Return (x, y) of the center of cell containing provided text 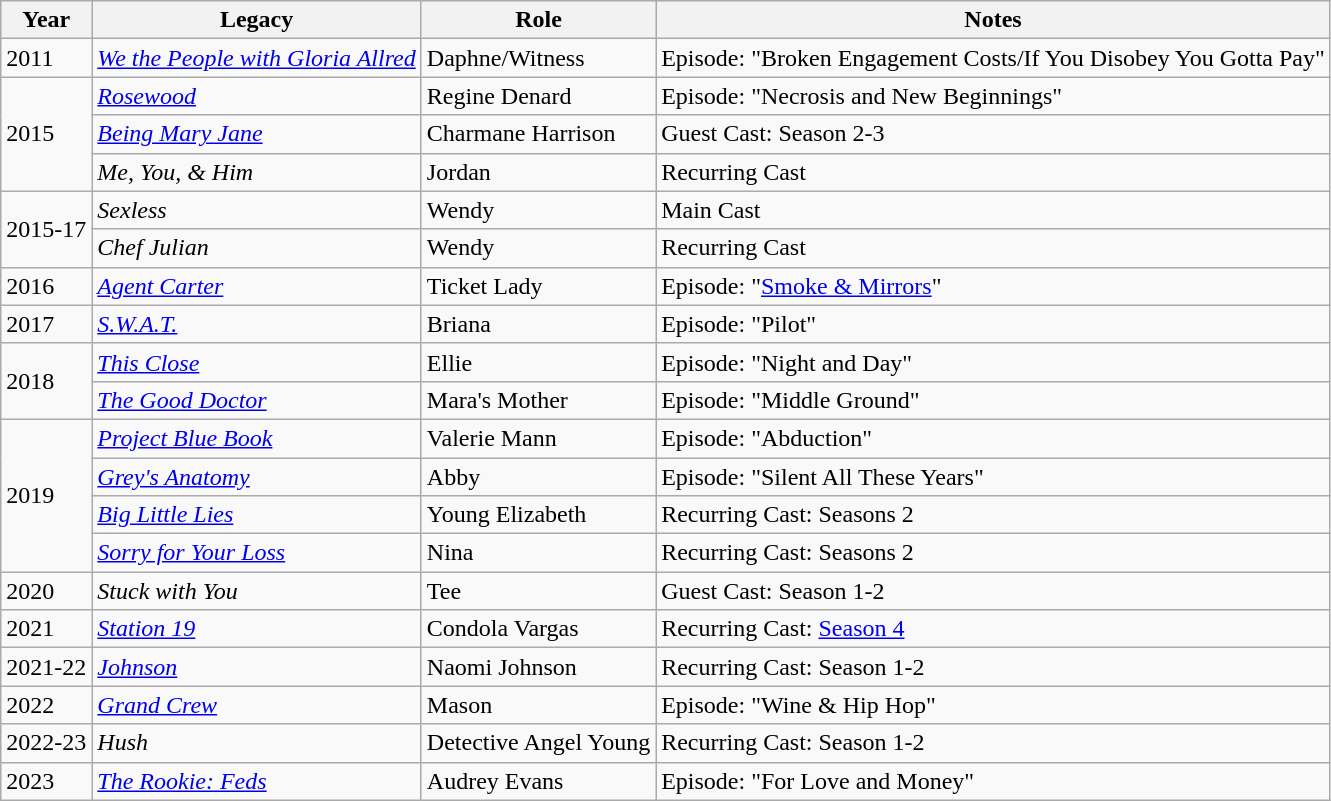
2022-23 (46, 743)
2015-17 (46, 229)
Episode: "Abduction" (994, 438)
Briana (538, 324)
Episode: "Smoke & Mirrors" (994, 286)
2022 (46, 705)
Year (46, 20)
This Close (256, 362)
Agent Carter (256, 286)
Episode: "Necrosis and New Beginnings" (994, 96)
Grey's Anatomy (256, 477)
Episode: "Broken Engagement Costs/If You Disobey You Gotta Pay" (994, 58)
2011 (46, 58)
Main Cast (994, 210)
We the People with Gloria Allred (256, 58)
2020 (46, 591)
Regine Denard (538, 96)
Hush (256, 743)
Tee (538, 591)
Audrey Evans (538, 781)
Young Elizabeth (538, 515)
Ticket Lady (538, 286)
Episode: "Pilot" (994, 324)
The Rookie: Feds (256, 781)
Being Mary Jane (256, 134)
Episode: "For Love and Money" (994, 781)
Mason (538, 705)
Mara's Mother (538, 400)
2019 (46, 495)
The Good Doctor (256, 400)
2021-22 (46, 667)
Jordan (538, 172)
2017 (46, 324)
Detective Angel Young (538, 743)
Episode: "Wine & Hip Hop" (994, 705)
2015 (46, 134)
Grand Crew (256, 705)
Rosewood (256, 96)
Legacy (256, 20)
Episode: "Night and Day" (994, 362)
2018 (46, 381)
Charmane Harrison (538, 134)
S.W.A.T. (256, 324)
Notes (994, 20)
Abby (538, 477)
Naomi Johnson (538, 667)
Johnson (256, 667)
2021 (46, 629)
2023 (46, 781)
Guest Cast: Season 2-3 (994, 134)
Sexless (256, 210)
Guest Cast: Season 1-2 (994, 591)
Me, You, & Him (256, 172)
Role (538, 20)
Project Blue Book (256, 438)
Episode: "Middle Ground" (994, 400)
Valerie Mann (538, 438)
2016 (46, 286)
Ellie (538, 362)
Daphne/Witness (538, 58)
Stuck with You (256, 591)
Condola Vargas (538, 629)
Big Little Lies (256, 515)
Nina (538, 553)
Episode: "Silent All These Years" (994, 477)
Chef Julian (256, 248)
Recurring Cast: Season 4 (994, 629)
Sorry for Your Loss (256, 553)
Station 19 (256, 629)
